Locate the cell with the specified text and output its [x, y] center coordinate. 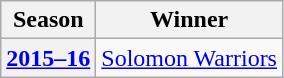
Season [48, 20]
Solomon Warriors [190, 58]
Winner [190, 20]
2015–16 [48, 58]
